Determine the [X, Y] coordinate at the center of the cell enclosing the given text.  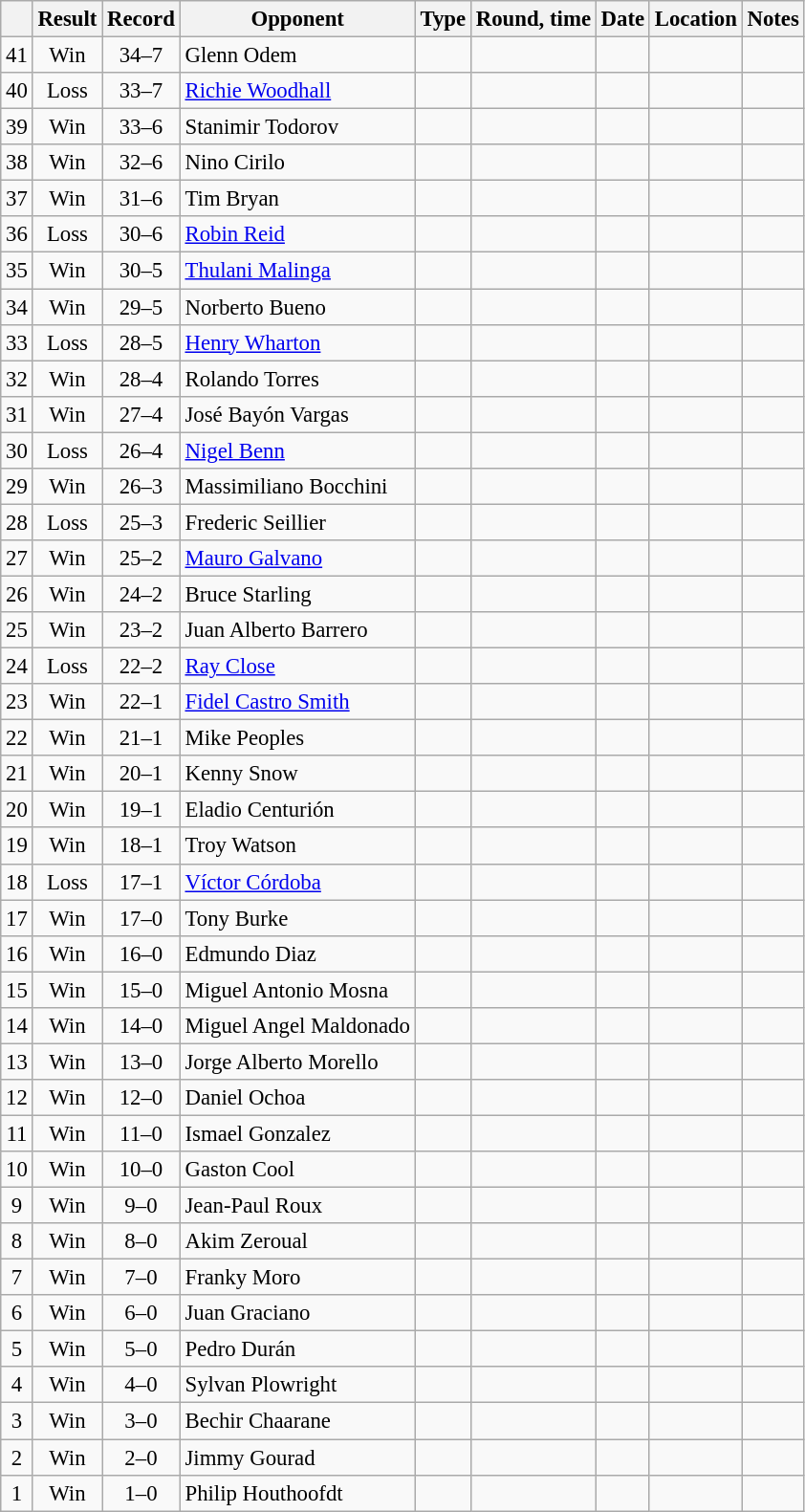
7–0 [141, 1278]
12–0 [141, 1098]
23–2 [141, 630]
19–1 [141, 810]
31–6 [141, 199]
1–0 [141, 1493]
Frederic Seillier [297, 522]
Round, time [533, 19]
José Bayón Vargas [297, 414]
25–3 [141, 522]
29 [17, 487]
24–2 [141, 594]
Ismael Gonzalez [297, 1133]
33–6 [141, 127]
Mauro Galvano [297, 559]
Philip Houthoofdt [297, 1493]
18–1 [141, 846]
28–4 [141, 379]
11 [17, 1133]
40 [17, 91]
4–0 [141, 1386]
33–7 [141, 91]
30–6 [141, 234]
7 [17, 1278]
Rolando Torres [297, 379]
20–1 [141, 774]
25 [17, 630]
36 [17, 234]
Norberto Bueno [297, 307]
12 [17, 1098]
1 [17, 1493]
24 [17, 667]
27–4 [141, 414]
23 [17, 702]
8 [17, 1241]
15 [17, 990]
Eladio Centurión [297, 810]
33 [17, 342]
32–6 [141, 163]
Opponent [297, 19]
2–0 [141, 1457]
Ray Close [297, 667]
26 [17, 594]
Tim Bryan [297, 199]
9 [17, 1206]
Bechir Chaarane [297, 1421]
31 [17, 414]
Type [443, 19]
Akim Zeroual [297, 1241]
38 [17, 163]
Miguel Antonio Mosna [297, 990]
22 [17, 738]
26–3 [141, 487]
Kenny Snow [297, 774]
17 [17, 918]
9–0 [141, 1206]
13 [17, 1062]
Glenn Odem [297, 55]
5–0 [141, 1349]
Edmundo Diaz [297, 953]
35 [17, 271]
3–0 [141, 1421]
27 [17, 559]
8–0 [141, 1241]
21 [17, 774]
Víctor Córdoba [297, 882]
15–0 [141, 990]
Record [141, 19]
13–0 [141, 1062]
16–0 [141, 953]
22–1 [141, 702]
Jimmy Gourad [297, 1457]
20 [17, 810]
Tony Burke [297, 918]
Jorge Alberto Morello [297, 1062]
Stanimir Todorov [297, 127]
Troy Watson [297, 846]
28 [17, 522]
Massimiliano Bocchini [297, 487]
Miguel Angel Maldonado [297, 1026]
Thulani Malinga [297, 271]
Fidel Castro Smith [297, 702]
29–5 [141, 307]
30–5 [141, 271]
Sylvan Plowright [297, 1386]
Juan Alberto Barrero [297, 630]
16 [17, 953]
10 [17, 1170]
4 [17, 1386]
21–1 [141, 738]
17–0 [141, 918]
34 [17, 307]
30 [17, 450]
Gaston Cool [297, 1170]
5 [17, 1349]
6–0 [141, 1313]
11–0 [141, 1133]
3 [17, 1421]
10–0 [141, 1170]
2 [17, 1457]
18 [17, 882]
Mike Peoples [297, 738]
Richie Woodhall [297, 91]
Daniel Ochoa [297, 1098]
Juan Graciano [297, 1313]
14–0 [141, 1026]
Location [696, 19]
Franky Moro [297, 1278]
32 [17, 379]
14 [17, 1026]
37 [17, 199]
6 [17, 1313]
Bruce Starling [297, 594]
39 [17, 127]
26–4 [141, 450]
Pedro Durán [297, 1349]
Jean-Paul Roux [297, 1206]
17–1 [141, 882]
22–2 [141, 667]
Henry Wharton [297, 342]
Robin Reid [297, 234]
34–7 [141, 55]
Nigel Benn [297, 450]
19 [17, 846]
41 [17, 55]
Nino Cirilo [297, 163]
Notes [772, 19]
Date [622, 19]
25–2 [141, 559]
Result [67, 19]
28–5 [141, 342]
